Extract the [X, Y] coordinate from the center of the cell holding the provided text.  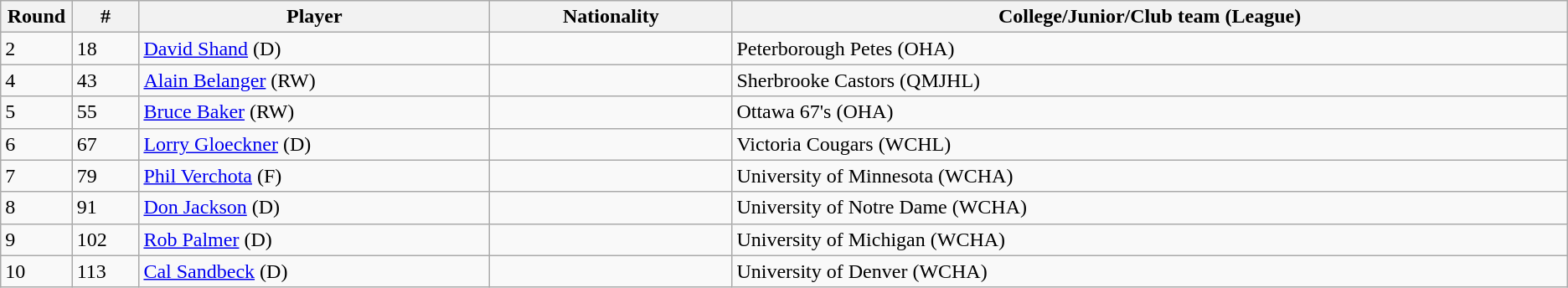
Rob Palmer (D) [315, 239]
# [106, 17]
College/Junior/Club team (League) [1149, 17]
79 [106, 176]
5 [37, 112]
113 [106, 271]
9 [37, 239]
6 [37, 144]
91 [106, 208]
Phil Verchota (F) [315, 176]
67 [106, 144]
Nationality [611, 17]
8 [37, 208]
University of Michigan (WCHA) [1149, 239]
Bruce Baker (RW) [315, 112]
Peterborough Petes (OHA) [1149, 49]
Round [37, 17]
Alain Belanger (RW) [315, 80]
David Shand (D) [315, 49]
43 [106, 80]
18 [106, 49]
Don Jackson (D) [315, 208]
Ottawa 67's (OHA) [1149, 112]
7 [37, 176]
University of Minnesota (WCHA) [1149, 176]
10 [37, 271]
Player [315, 17]
Lorry Gloeckner (D) [315, 144]
University of Notre Dame (WCHA) [1149, 208]
102 [106, 239]
Cal Sandbeck (D) [315, 271]
4 [37, 80]
University of Denver (WCHA) [1149, 271]
55 [106, 112]
Victoria Cougars (WCHL) [1149, 144]
2 [37, 49]
Sherbrooke Castors (QMJHL) [1149, 80]
